Output the (x, y) coordinate of the center of the cell containing the given text.  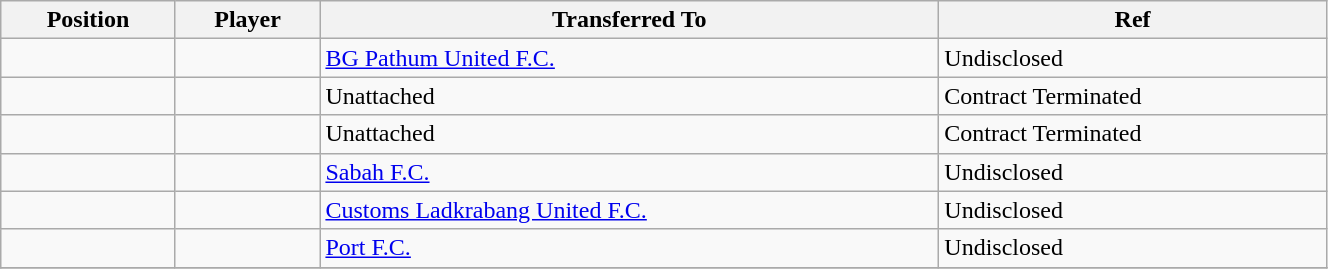
Player (248, 20)
Transferred To (630, 20)
Position (88, 20)
Port F.C. (630, 248)
BG Pathum United F.C. (630, 58)
Sabah F.C. (630, 172)
Ref (1133, 20)
Customs Ladkrabang United F.C. (630, 210)
